Search for the cell housing the specified text and yield its (X, Y) center coordinate. 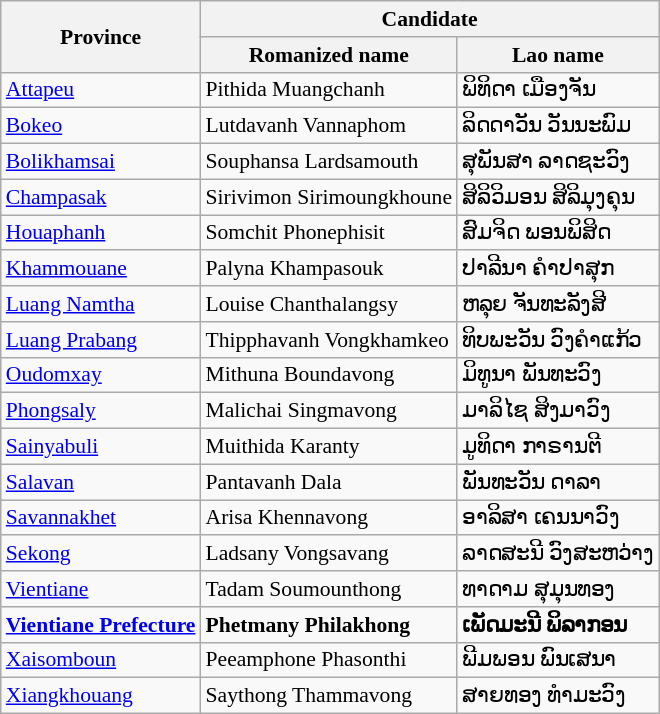
Pantavanh Dala (328, 482)
ທິບພະວັນ ວົງຄໍາແກ້ວ (558, 340)
ເພັດມະນີ ພິລາກອນ (558, 625)
Somchit Phonephisit (328, 233)
Ladsany Vongsavang (328, 554)
ສິລິວິມອນ ສິລິມຸງຄຸນ (558, 197)
Attapeu (101, 90)
Khammouane (101, 269)
ພັນທະວັນ ດາລາ (558, 482)
Sekong (101, 554)
Tadam Soumounthong (328, 589)
ມູທິດາ ກາຣານຕີ (558, 447)
Sainyabuli (101, 447)
Romanized name (328, 55)
Pithida Muangchanh (328, 90)
Saythong Thammavong (328, 696)
Champasak (101, 197)
ທາດາມ ສຸມຸນທອງ (558, 589)
Lutdavanh Vannaphom (328, 126)
Xiangkhouang (101, 696)
Peeamphone Phasonthi (328, 660)
Candidate (429, 19)
ປາລີນາ ຄຳປາສຸກ (558, 269)
Phongsaly (101, 411)
ພີມພອນ ພົນເສນາ (558, 660)
ຫລຸຍ ຈັນທະລັງສີ (558, 304)
Vientiane Prefecture (101, 625)
Sirivimon Sirimoungkhoune (328, 197)
Bolikhamsai (101, 162)
ສຸພັນສາ ລາດຊະວົງ (558, 162)
Xaisomboun (101, 660)
ມິທູນາ ພັນທະວົງ (558, 375)
Luang Prabang (101, 340)
Bokeo (101, 126)
Vientiane (101, 589)
ສົມຈິດ ພອນພິສິດ (558, 233)
Louise Chanthalangsy (328, 304)
Savannakhet (101, 518)
ລາດສະນີ ວົງສະຫວ່າງ (558, 554)
Houaphanh (101, 233)
Souphansa Lardsamouth (328, 162)
Palyna Khampasouk (328, 269)
Arisa Khennavong (328, 518)
ລິດດາວັນ ວັນນະພົມ (558, 126)
Phetmany Philakhong (328, 625)
Oudomxay (101, 375)
ອາລິສາ ເຄນນາວົງ (558, 518)
Thipphavanh Vongkhamkeo (328, 340)
Malichai Singmavong (328, 411)
ສາຍທອງ ທຳມະວົງ (558, 696)
ພິທິດາ ເມືອງຈັນ (558, 90)
Muithida Karanty (328, 447)
Lao name (558, 55)
ມາລິໄຊ ສິງມາວົງ (558, 411)
Province (101, 36)
Mithuna Boundavong (328, 375)
Luang Namtha (101, 304)
Salavan (101, 482)
